Locate the cell with the specified text and output its (X, Y) center coordinate. 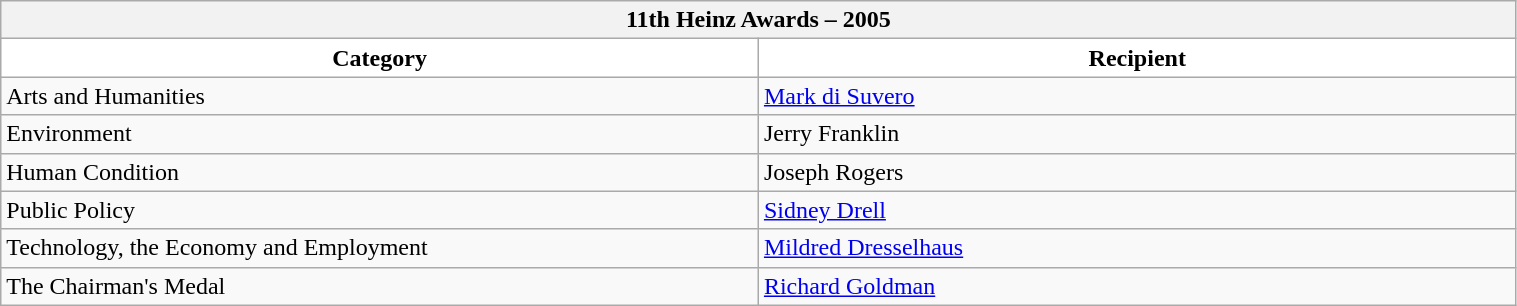
Public Policy (380, 210)
Joseph Rogers (1137, 172)
Category (380, 58)
Recipient (1137, 58)
Human Condition (380, 172)
Jerry Franklin (1137, 134)
Technology, the Economy and Employment (380, 248)
The Chairman's Medal (380, 286)
Richard Goldman (1137, 286)
Arts and Humanities (380, 96)
Mildred Dresselhaus (1137, 248)
Sidney Drell (1137, 210)
Environment (380, 134)
11th Heinz Awards – 2005 (758, 20)
Mark di Suvero (1137, 96)
